Find where the given text appears and provide that cell's center as (X, Y) coordinate. 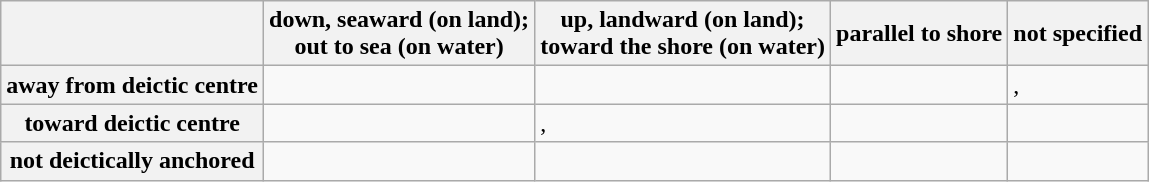
toward deictic centre (132, 123)
not deictically anchored (132, 161)
away from deictic centre (132, 85)
parallel to shore (920, 34)
not specified (1078, 34)
down, seaward (on land);out to sea (on water) (400, 34)
up, landward (on land);toward the shore (on water) (683, 34)
